Capture the cell that displays the provided text and extract its [x, y] central coordinate. 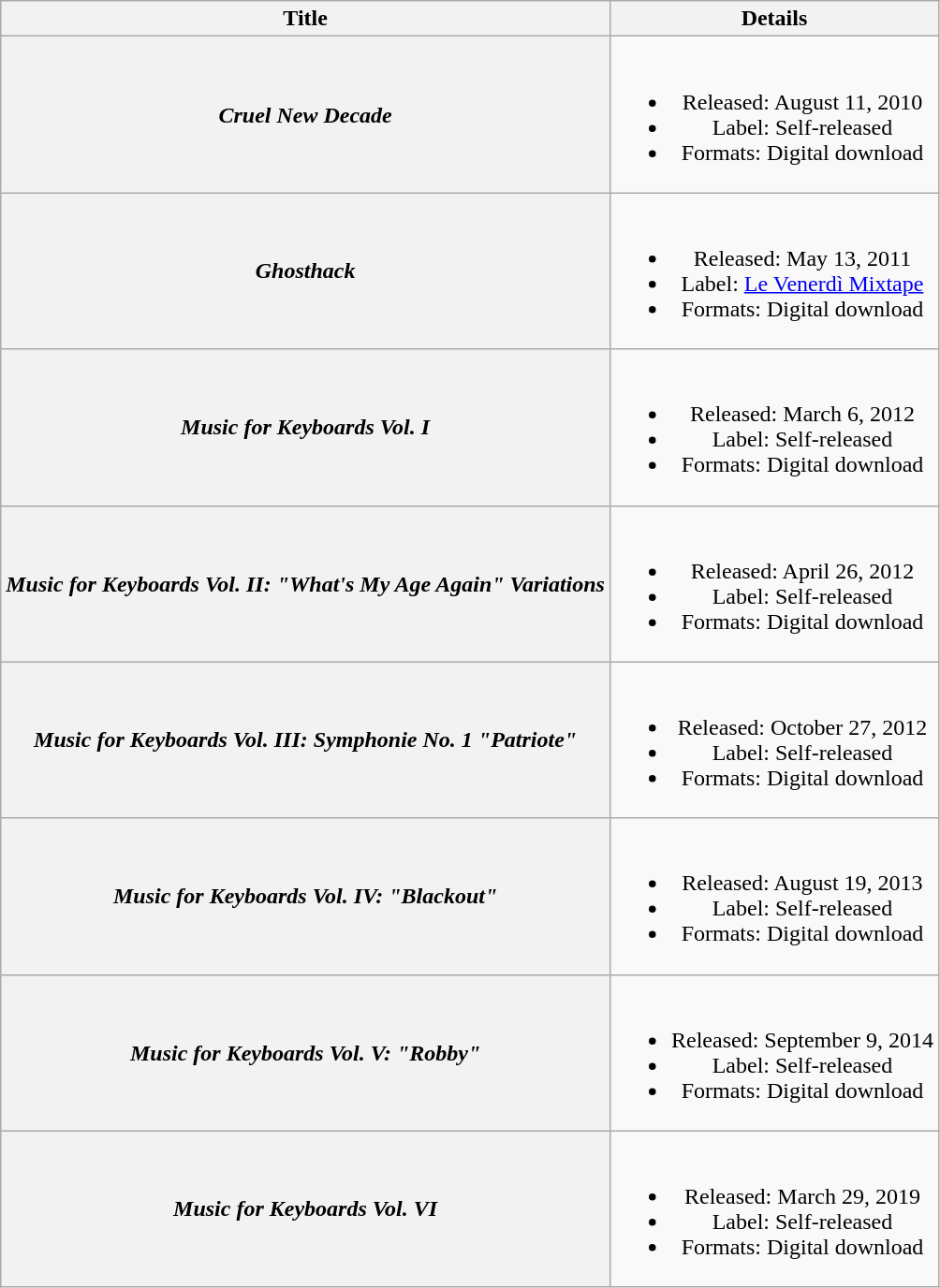
Released: March 6, 2012Label: Self-releasedFormats: Digital download [773, 427]
Released: April 26, 2012Label: Self-releasedFormats: Digital download [773, 584]
Music for Keyboards Vol. IV: "Blackout" [305, 897]
Music for Keyboards Vol. I [305, 427]
Cruel New Decade [305, 114]
Ghosthack [305, 271]
Released: October 27, 2012Label: Self-releasedFormats: Digital download [773, 739]
Released: May 13, 2011Label: Le Venerdì MixtapeFormats: Digital download [773, 271]
Released: September 9, 2014Label: Self-releasedFormats: Digital download [773, 1052]
Details [773, 19]
Released: March 29, 2019Label: Self-releasedFormats: Digital download [773, 1209]
Title [305, 19]
Released: August 11, 2010Label: Self-releasedFormats: Digital download [773, 114]
Music for Keyboards Vol. III: Symphonie No. 1 "Patriote" [305, 739]
Music for Keyboards Vol. V: "Robby" [305, 1052]
Music for Keyboards Vol. II: "What's My Age Again" Variations [305, 584]
Released: August 19, 2013Label: Self-releasedFormats: Digital download [773, 897]
Music for Keyboards Vol. VI [305, 1209]
